Return the (x, y) coordinate for the center point of the cell that contains the specified text.  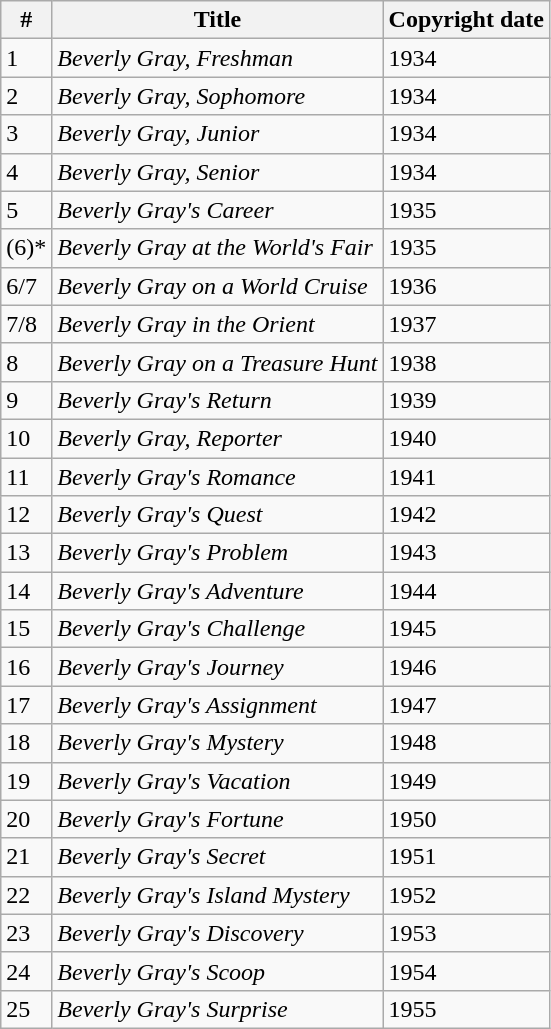
# (26, 20)
1955 (466, 1009)
1945 (466, 629)
Beverly Gray's Vacation (218, 781)
2 (26, 96)
1938 (466, 362)
Beverly Gray, Reporter (218, 438)
1939 (466, 400)
Beverly Gray, Sophomore (218, 96)
Beverly Gray's Journey (218, 667)
1943 (466, 553)
Beverly Gray on a World Cruise (218, 286)
Beverly Gray's Return (218, 400)
1944 (466, 591)
4 (26, 172)
Copyright date (466, 20)
6/7 (26, 286)
Beverly Gray in the Orient (218, 324)
1941 (466, 477)
1942 (466, 515)
15 (26, 629)
3 (26, 134)
10 (26, 438)
5 (26, 210)
7/8 (26, 324)
Beverly Gray's Discovery (218, 933)
24 (26, 971)
14 (26, 591)
1940 (466, 438)
1953 (466, 933)
1950 (466, 819)
Beverly Gray's Adventure (218, 591)
1948 (466, 743)
Beverly Gray, Senior (218, 172)
1 (26, 58)
Beverly Gray's Secret (218, 857)
8 (26, 362)
Beverly Gray at the World's Fair (218, 248)
Beverly Gray, Junior (218, 134)
1946 (466, 667)
16 (26, 667)
20 (26, 819)
Beverly Gray's Romance (218, 477)
11 (26, 477)
12 (26, 515)
17 (26, 705)
1952 (466, 895)
1954 (466, 971)
Title (218, 20)
21 (26, 857)
Beverly Gray's Scoop (218, 971)
Beverly Gray's Problem (218, 553)
Beverly Gray's Quest (218, 515)
1937 (466, 324)
25 (26, 1009)
Beverly Gray's Career (218, 210)
Beverly Gray's Island Mystery (218, 895)
(6)* (26, 248)
Beverly Gray on a Treasure Hunt (218, 362)
Beverly Gray, Freshman (218, 58)
Beverly Gray's Fortune (218, 819)
23 (26, 933)
Beverly Gray's Mystery (218, 743)
Beverly Gray's Surprise (218, 1009)
1936 (466, 286)
1947 (466, 705)
1949 (466, 781)
19 (26, 781)
13 (26, 553)
18 (26, 743)
22 (26, 895)
1951 (466, 857)
Beverly Gray's Challenge (218, 629)
Beverly Gray's Assignment (218, 705)
9 (26, 400)
